Determine the [x, y] coordinate at the center of the cell enclosing the given text.  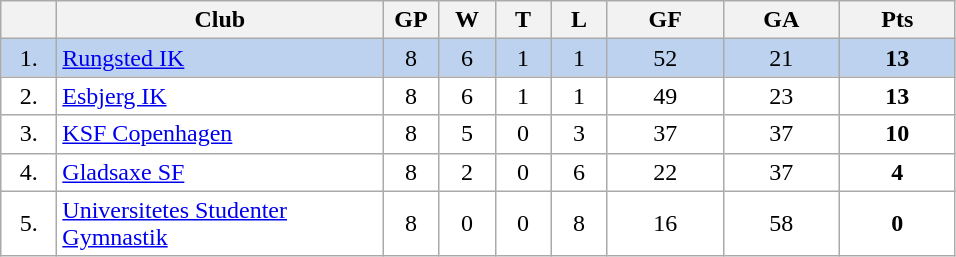
4 [897, 172]
Gladsaxe SF [220, 172]
Club [220, 20]
GA [781, 20]
1. [29, 58]
T [523, 20]
3 [579, 134]
58 [781, 224]
3. [29, 134]
2. [29, 96]
L [579, 20]
2 [467, 172]
23 [781, 96]
KSF Copenhagen [220, 134]
5 [467, 134]
5. [29, 224]
21 [781, 58]
16 [665, 224]
GP [411, 20]
Universitetes Studenter Gymnastik [220, 224]
W [467, 20]
10 [897, 134]
52 [665, 58]
Pts [897, 20]
GF [665, 20]
4. [29, 172]
Esbjerg IK [220, 96]
Rungsted IK [220, 58]
22 [665, 172]
49 [665, 96]
